Scan for the cell matching the given text and deliver its [X, Y] coordinate at center. 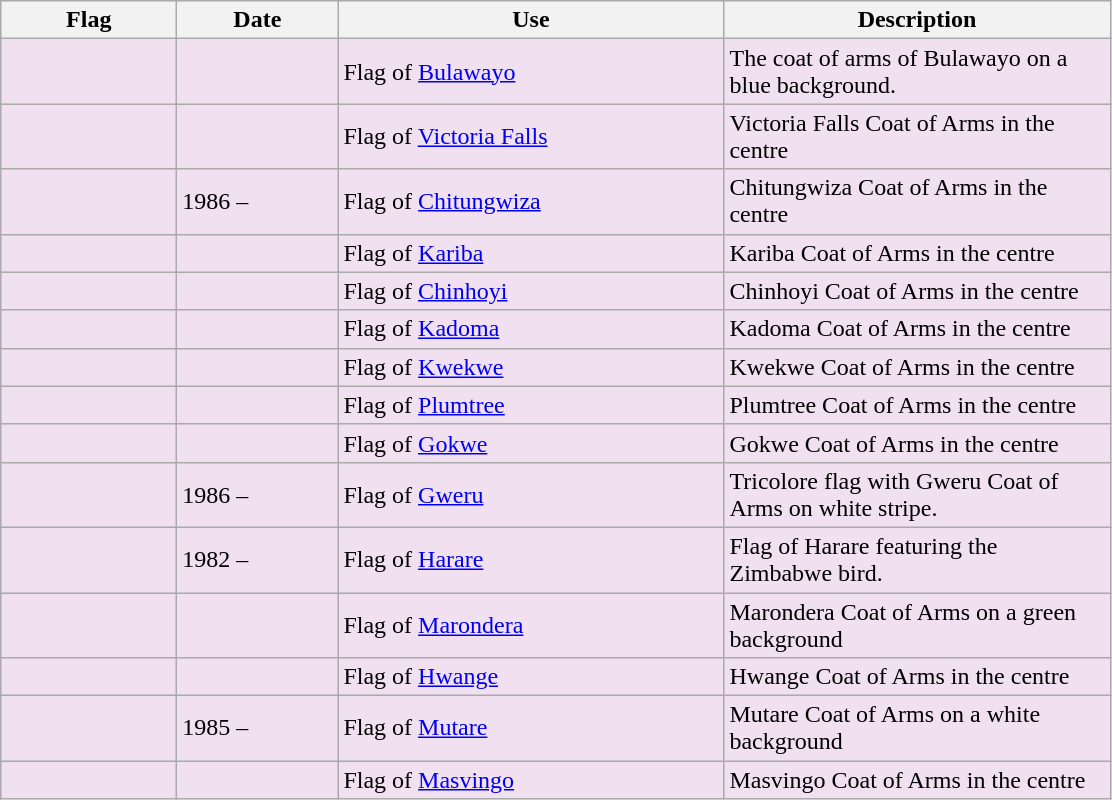
Flag of Marondera [531, 624]
Flag of Gokwe [531, 443]
Victoria Falls Coat of Arms in the centre [917, 136]
Flag of Kwekwe [531, 367]
Tricolore flag with Gweru Coat of Arms on white stripe. [917, 494]
Marondera Coat of Arms on a green background [917, 624]
Flag of Bulawayo [531, 72]
Use [531, 20]
Flag of Plumtree [531, 405]
Flag of Kariba [531, 253]
Mutare Coat of Arms on a white background [917, 728]
Flag of Victoria Falls [531, 136]
1985 – [258, 728]
Date [258, 20]
Flag of Hwange [531, 677]
Gokwe Coat of Arms in the centre [917, 443]
Flag of Chitungwiza [531, 202]
Chinhoyi Coat of Arms in the centre [917, 291]
Flag of Kadoma [531, 329]
Flag of Mutare [531, 728]
Flag of Masvingo [531, 780]
The coat of arms of Bulawayo on a blue background. [917, 72]
Kwekwe Coat of Arms in the centre [917, 367]
Kariba Coat of Arms in the centre [917, 253]
Flag of Gweru [531, 494]
Chitungwiza Coat of Arms in the centre [917, 202]
1982 – [258, 560]
Masvingo Coat of Arms in the centre [917, 780]
Description [917, 20]
Hwange Coat of Arms in the centre [917, 677]
Flag of Chinhoyi [531, 291]
Plumtree Coat of Arms in the centre [917, 405]
Flag of Harare [531, 560]
Flag [89, 20]
Flag of Harare featuring the Zimbabwe bird. [917, 560]
Kadoma Coat of Arms in the centre [917, 329]
